Identify which cell holds the provided text, then report its (x, y) central coordinate. 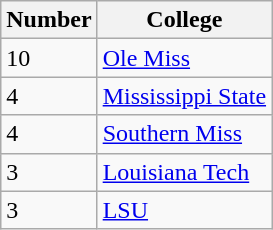
Mississippi State (184, 96)
Southern Miss (184, 134)
Number (49, 20)
Ole Miss (184, 58)
10 (49, 58)
College (184, 20)
LSU (184, 210)
Louisiana Tech (184, 172)
